Return [X, Y] of the center of cell containing provided text 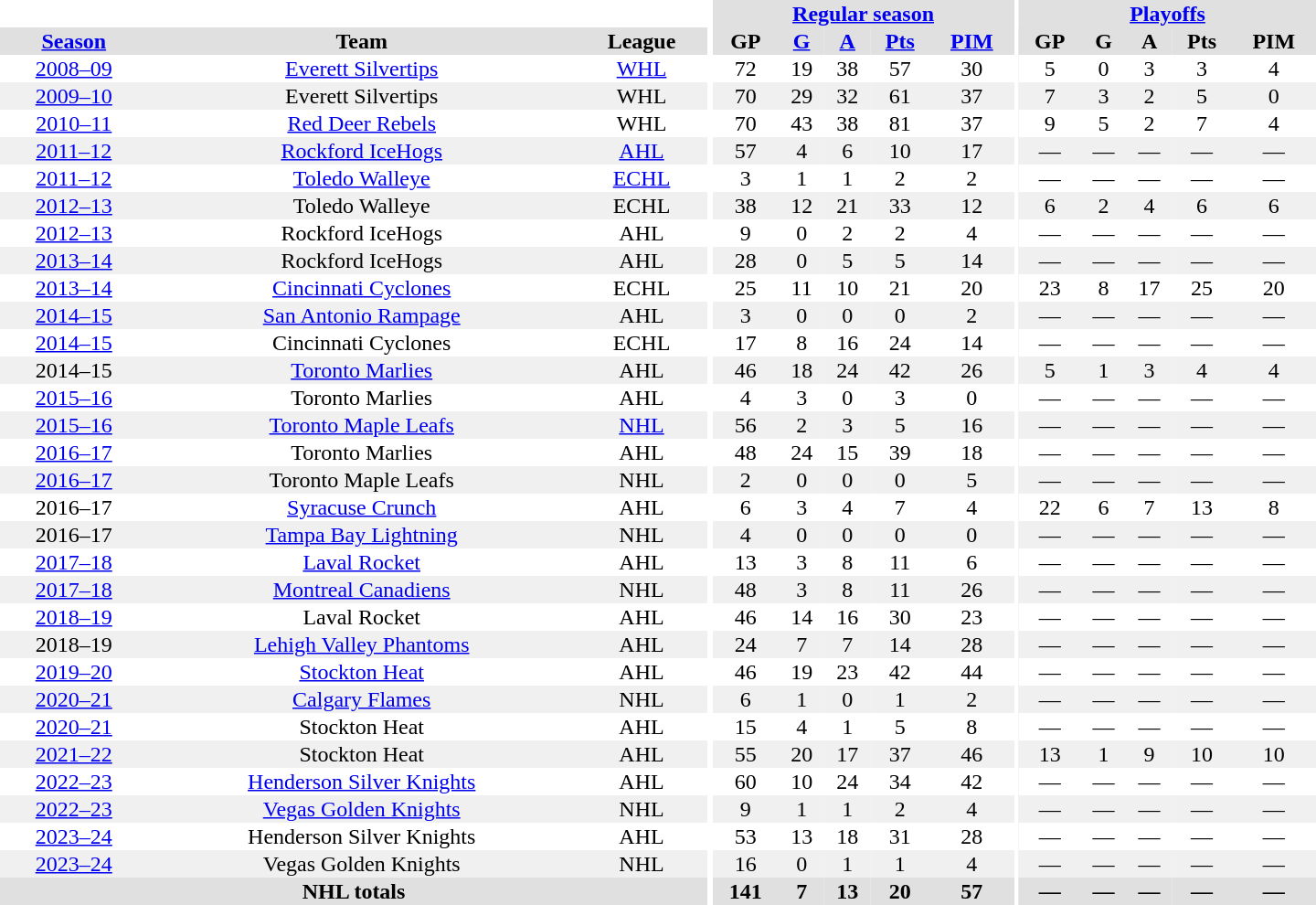
Season [74, 41]
San Antonio Rampage [362, 315]
72 [746, 69]
56 [746, 425]
Montreal Canadiens [362, 590]
2021–22 [74, 754]
55 [746, 754]
39 [899, 452]
Regular season [864, 14]
League [642, 41]
Calgary Flames [362, 699]
81 [899, 123]
2019–20 [74, 672]
2008–09 [74, 69]
2009–10 [74, 96]
61 [899, 96]
33 [899, 206]
31 [899, 836]
Team [362, 41]
44 [971, 672]
141 [746, 891]
34 [899, 782]
53 [746, 836]
60 [746, 782]
29 [801, 96]
Playoffs [1168, 14]
Lehigh Valley Phantoms [362, 644]
2010–11 [74, 123]
32 [847, 96]
43 [801, 123]
Syracuse Crunch [362, 507]
NHL totals [354, 891]
Red Deer Rebels [362, 123]
22 [1049, 507]
Tampa Bay Lightning [362, 535]
